Output the [X, Y] coordinate of the center of the cell containing the given text.  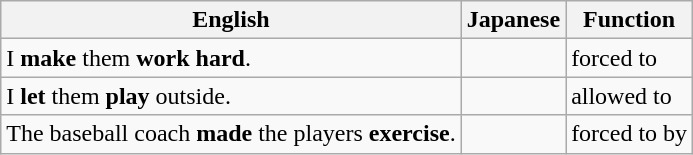
allowed to [630, 96]
Function [630, 20]
English [231, 20]
The baseball coach made the players exercise. [231, 134]
Japanese [513, 20]
forced to [630, 58]
I make them work hard. [231, 58]
forced to by [630, 134]
I let them play outside. [231, 96]
